Find where the given text appears and provide that cell's center as [X, Y] coordinate. 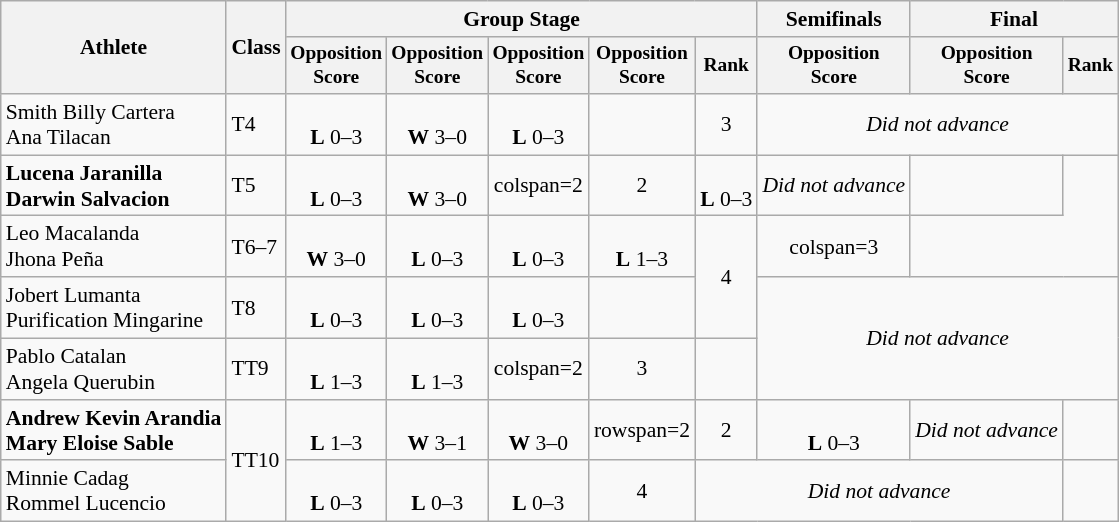
T6–7 [256, 246]
Leo MacalandaJhona Peña [114, 246]
colspan=3 [834, 246]
Semifinals [834, 19]
Final [1014, 19]
Minnie CadagRommel Lucencio [114, 492]
Jobert LumantaPurification Mingarine [114, 308]
Lucena JaranillaDarwin Salvacion [114, 186]
Athlete [114, 48]
Pablo CatalanAngela Querubin [114, 368]
W 3–1 [438, 430]
TT9 [256, 368]
T5 [256, 186]
Group Stage [522, 19]
rowspan=2 [642, 430]
Class [256, 48]
TT10 [256, 461]
T4 [256, 124]
Andrew Kevin ArandiaMary Eloise Sable [114, 430]
T8 [256, 308]
Smith Billy CarteraAna Tilacan [114, 124]
